For the text-containing cell, return its midpoint in (x, y) coordinate format. 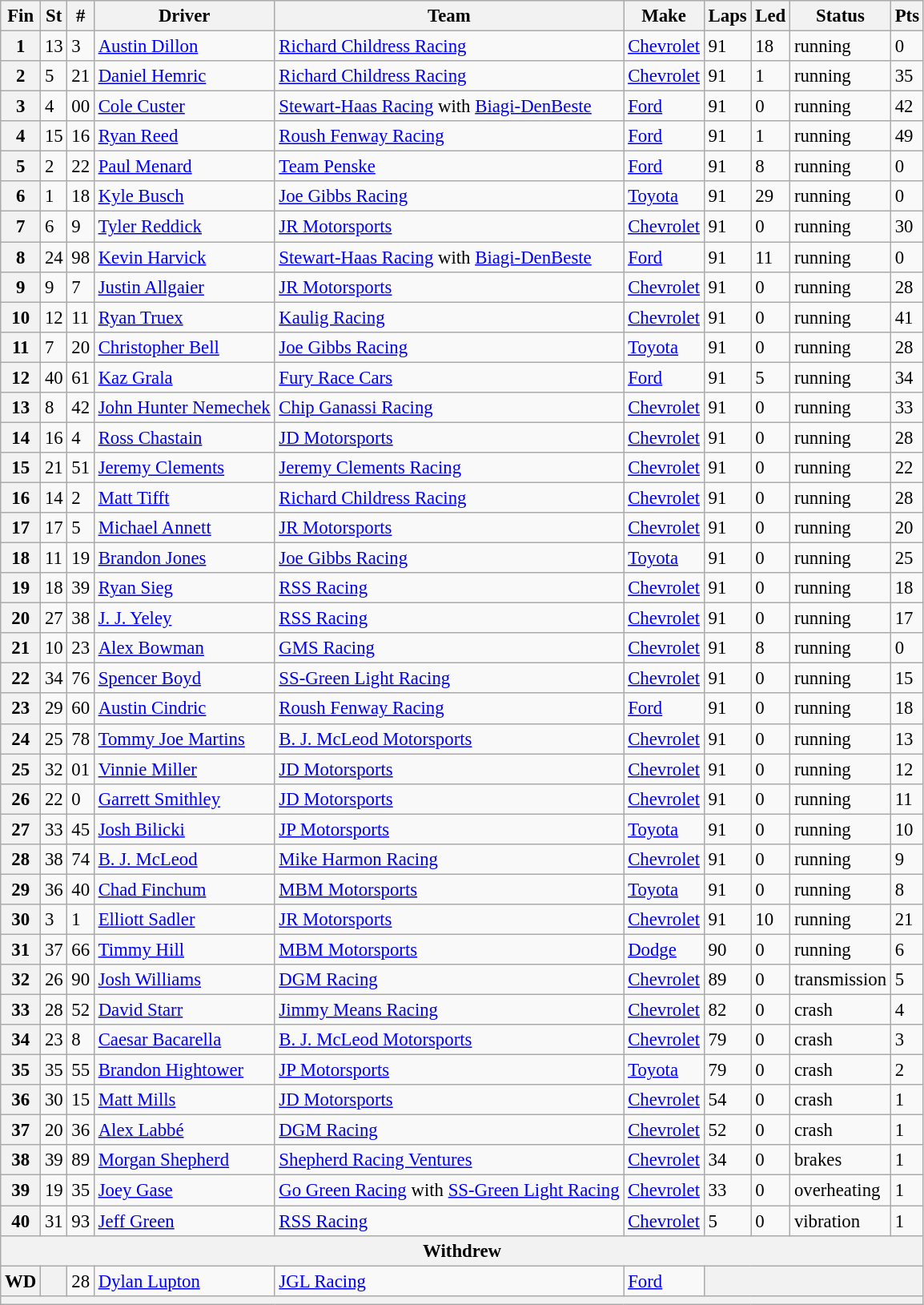
Timmy Hill (184, 949)
Vinnie Miller (184, 769)
Justin Allgaier (184, 287)
Spencer Boyd (184, 679)
Alex Bowman (184, 648)
J. J. Yeley (184, 618)
B. J. McLeod (184, 860)
Jeff Green (184, 1221)
Ryan Reed (184, 136)
SS-Green Light Racing (449, 679)
Joey Gase (184, 1190)
93 (80, 1221)
Matt Tifft (184, 497)
Garrett Smithley (184, 799)
Caesar Bacarella (184, 1040)
JGL Racing (449, 1281)
Kyle Busch (184, 196)
Shepherd Racing Ventures (449, 1161)
Jeremy Clements (184, 468)
vibration (841, 1221)
55 (80, 1070)
Ryan Truex (184, 317)
Kaulig Racing (449, 317)
01 (80, 769)
Brandon Jones (184, 558)
Josh Bilicki (184, 829)
Elliott Sadler (184, 920)
Fin (21, 16)
74 (80, 860)
Team Penske (449, 167)
# (80, 16)
Kaz Grala (184, 377)
Morgan Shepherd (184, 1161)
Dylan Lupton (184, 1281)
Team (449, 16)
Paul Menard (184, 167)
Status (841, 16)
Jimmy Means Racing (449, 1010)
Ryan Sieg (184, 588)
Withdrew (463, 1251)
Led (770, 16)
WD (21, 1281)
John Hunter Nemechek (184, 408)
Austin Dillon (184, 46)
Make (664, 16)
brakes (841, 1161)
82 (727, 1010)
GMS Racing (449, 648)
Go Green Racing with SS-Green Light Racing (449, 1190)
49 (906, 136)
Chip Ganassi Racing (449, 408)
Daniel Hemric (184, 76)
Tommy Joe Martins (184, 739)
76 (80, 679)
Josh Williams (184, 980)
Chad Finchum (184, 889)
Kevin Harvick (184, 257)
Dodge (664, 949)
41 (906, 317)
78 (80, 739)
Fury Race Cars (449, 377)
Pts (906, 16)
61 (80, 377)
Driver (184, 16)
St (54, 16)
Cole Custer (184, 107)
45 (80, 829)
Matt Mills (184, 1100)
66 (80, 949)
Ross Chastain (184, 437)
Tyler Reddick (184, 227)
Christopher Bell (184, 347)
54 (727, 1100)
60 (80, 709)
51 (80, 468)
Mike Harmon Racing (449, 860)
Laps (727, 16)
Brandon Hightower (184, 1070)
Austin Cindric (184, 709)
Michael Annett (184, 528)
Jeremy Clements Racing (449, 468)
Alex Labbé (184, 1130)
overheating (841, 1190)
00 (80, 107)
transmission (841, 980)
98 (80, 257)
David Starr (184, 1010)
